Output the (X, Y) coordinate of the center of the cell containing the given text.  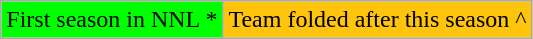
Team folded after this season ^ (378, 20)
First season in NNL * (112, 20)
